Provide the [x, y] coordinate of the cell's center where the given text is located.  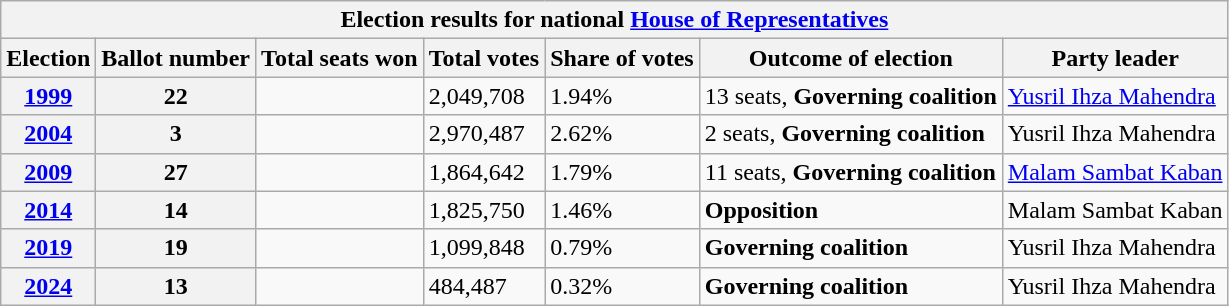
13 seats, Governing coalition [850, 96]
Election [48, 58]
Total votes [484, 58]
1,864,642 [484, 172]
Opposition [850, 210]
14 [176, 210]
484,487 [484, 286]
2019 [48, 248]
3 [176, 134]
Ballot number [176, 58]
Share of votes [622, 58]
1,099,848 [484, 248]
2024 [48, 286]
0.32% [622, 286]
2 seats, Governing coalition [850, 134]
27 [176, 172]
Party leader [1115, 58]
1.79% [622, 172]
Outcome of election [850, 58]
19 [176, 248]
0.79% [622, 248]
22 [176, 96]
11 seats, Governing coalition [850, 172]
2,049,708 [484, 96]
1.46% [622, 210]
1.94% [622, 96]
2014 [48, 210]
2009 [48, 172]
2004 [48, 134]
1999 [48, 96]
1,825,750 [484, 210]
2.62% [622, 134]
Total seats won [340, 58]
2,970,487 [484, 134]
13 [176, 286]
Election results for national House of Representatives [614, 20]
